Output the (x, y) coordinate of the center of the cell containing the given text.  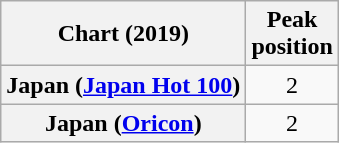
Chart (2019) (124, 34)
Japan (Oricon) (124, 123)
Peakposition (292, 34)
Japan (Japan Hot 100) (124, 85)
